Locate the cell with the specified text and output its [X, Y] center coordinate. 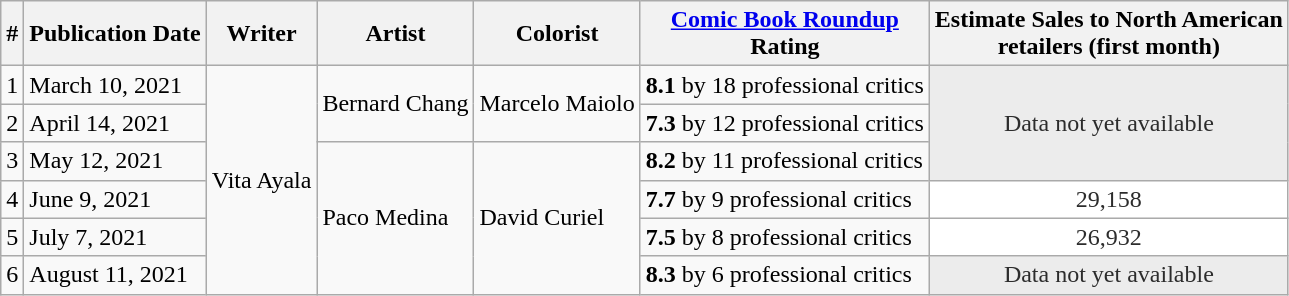
# [12, 34]
Artist [396, 34]
Comic Book RoundupRating [784, 34]
29,158 [1108, 199]
8.3 by 6 professional critics [784, 275]
August 11, 2021 [115, 275]
3 [12, 161]
4 [12, 199]
Marcelo Maiolo [557, 104]
July 7, 2021 [115, 237]
Colorist [557, 34]
June 9, 2021 [115, 199]
Vita Ayala [262, 180]
April 14, 2021 [115, 123]
Publication Date [115, 34]
7.3 by 12 professional critics [784, 123]
6 [12, 275]
8.1 by 18 professional critics [784, 85]
8.2 by 11 professional critics [784, 161]
5 [12, 237]
26,932 [1108, 237]
2 [12, 123]
May 12, 2021 [115, 161]
Bernard Chang [396, 104]
1 [12, 85]
Paco Medina [396, 218]
7.7 by 9 professional critics [784, 199]
Writer [262, 34]
David Curiel [557, 218]
7.5 by 8 professional critics [784, 237]
March 10, 2021 [115, 85]
Estimate Sales to North Americanretailers (first month) [1108, 34]
